Identify which cell holds the provided text, then report its [x, y] central coordinate. 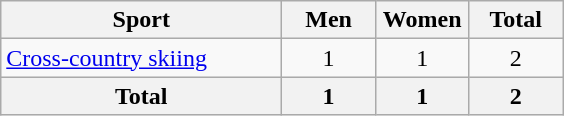
Men [329, 20]
Sport [142, 20]
Women [422, 20]
Cross-country skiing [142, 58]
